Return the (x, y) coordinate for the center point of the cell that contains the specified text.  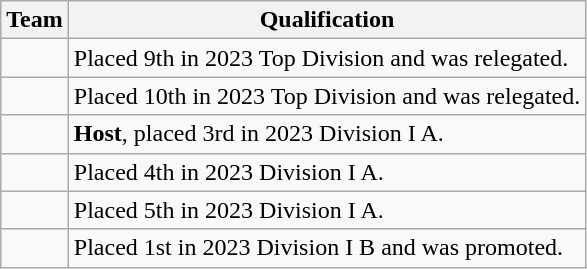
Team (35, 20)
Placed 4th in 2023 Division I A. (327, 172)
Qualification (327, 20)
Host, placed 3rd in 2023 Division I A. (327, 134)
Placed 10th in 2023 Top Division and was relegated. (327, 96)
Placed 9th in 2023 Top Division and was relegated. (327, 58)
Placed 5th in 2023 Division I A. (327, 210)
Placed 1st in 2023 Division I B and was promoted. (327, 248)
